Search for the cell housing the specified text and yield its (X, Y) center coordinate. 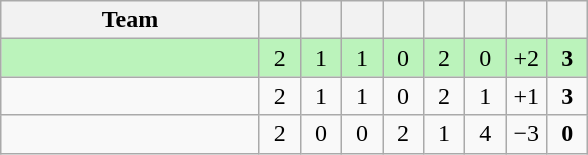
+1 (526, 96)
4 (486, 134)
−3 (526, 134)
+2 (526, 58)
Team (130, 20)
